Find where the given text appears and provide that cell's center as [x, y] coordinate. 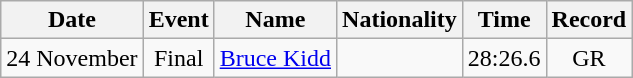
28:26.6 [504, 58]
Final [178, 58]
Bruce Kidd [275, 58]
Name [275, 20]
GR [589, 58]
Date [72, 20]
24 November [72, 58]
Record [589, 20]
Time [504, 20]
Event [178, 20]
Nationality [400, 20]
